Extract the (x, y) coordinate from the center of the cell holding the provided text.  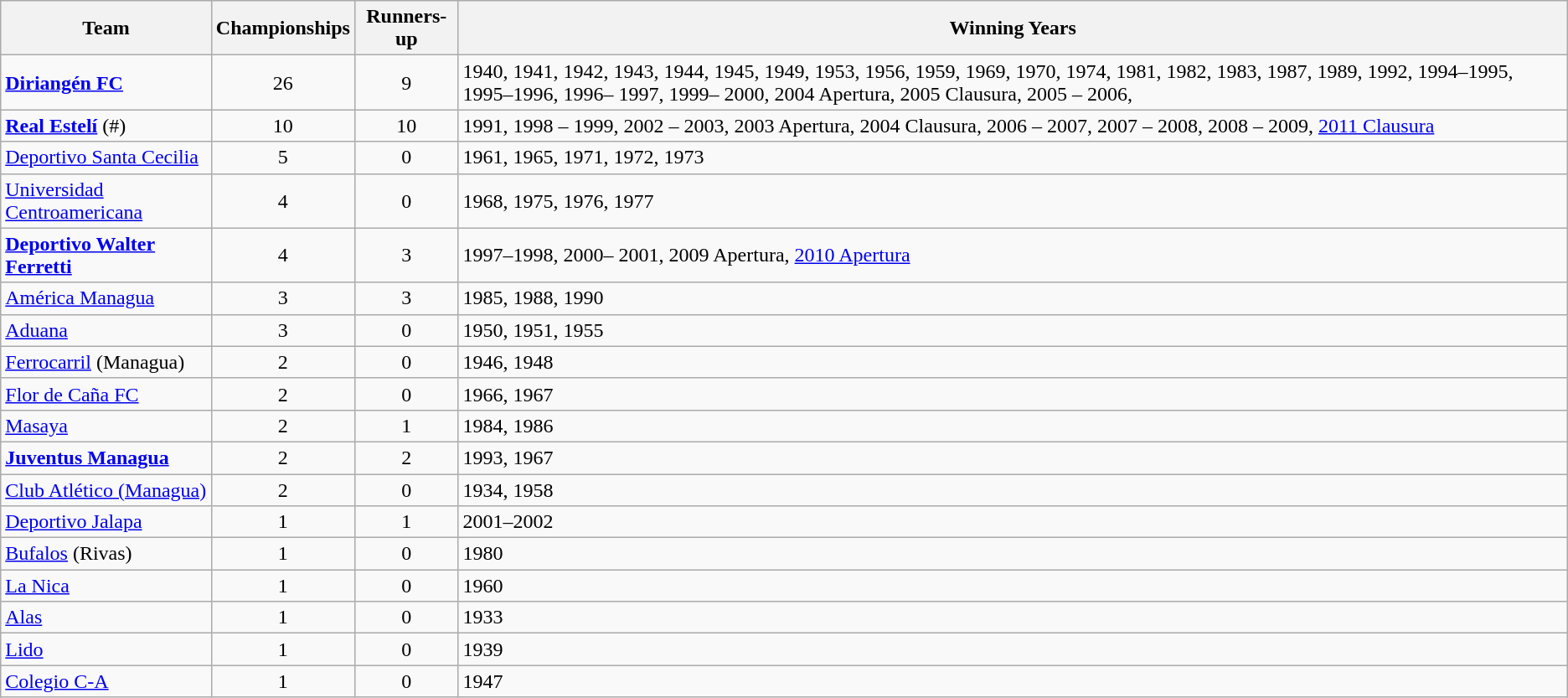
Deportivo Jalapa (106, 522)
Deportivo Santa Cecilia (106, 158)
Diriangén FC (106, 82)
1991, 1998 – 1999, 2002 – 2003, 2003 Apertura, 2004 Clausura, 2006 – 2007, 2007 – 2008, 2008 – 2009, 2011 Clausura (1013, 126)
Lido (106, 649)
2001–2002 (1013, 522)
Championships (283, 28)
1950, 1951, 1955 (1013, 330)
1966, 1967 (1013, 394)
1933 (1013, 618)
Winning Years (1013, 28)
1946, 1948 (1013, 362)
América Managua (106, 298)
Colegio C-A (106, 681)
1985, 1988, 1990 (1013, 298)
Ferrocarril (Managua) (106, 362)
Universidad Centroamericana (106, 201)
1961, 1965, 1971, 1972, 1973 (1013, 158)
Club Atlético (Managua) (106, 490)
Flor de Caña FC (106, 394)
Juventus Managua (106, 458)
Masaya (106, 426)
Deportivo Walter Ferretti (106, 255)
1980 (1013, 554)
1960 (1013, 586)
1934, 1958 (1013, 490)
Real Estelí (#) (106, 126)
1997–1998, 2000– 2001, 2009 Apertura, 2010 Apertura (1013, 255)
1993, 1967 (1013, 458)
26 (283, 82)
1939 (1013, 649)
1968, 1975, 1976, 1977 (1013, 201)
Bufalos (Rivas) (106, 554)
La Nica (106, 586)
1984, 1986 (1013, 426)
9 (406, 82)
5 (283, 158)
Aduana (106, 330)
Team (106, 28)
Alas (106, 618)
1947 (1013, 681)
Runners-up (406, 28)
